Identify which cell holds the provided text, then report its (x, y) central coordinate. 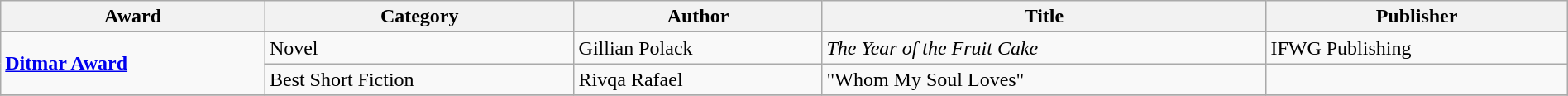
The Year of the Fruit Cake (1044, 48)
"Whom My Soul Loves" (1044, 79)
Rivqa Rafael (698, 79)
Best Short Fiction (419, 79)
Award (133, 17)
Ditmar Award (133, 64)
Gillian Polack (698, 48)
Title (1044, 17)
IFWG Publishing (1417, 48)
Category (419, 17)
Novel (419, 48)
Author (698, 17)
Publisher (1417, 17)
